For the text-containing cell, return its midpoint in (x, y) coordinate format. 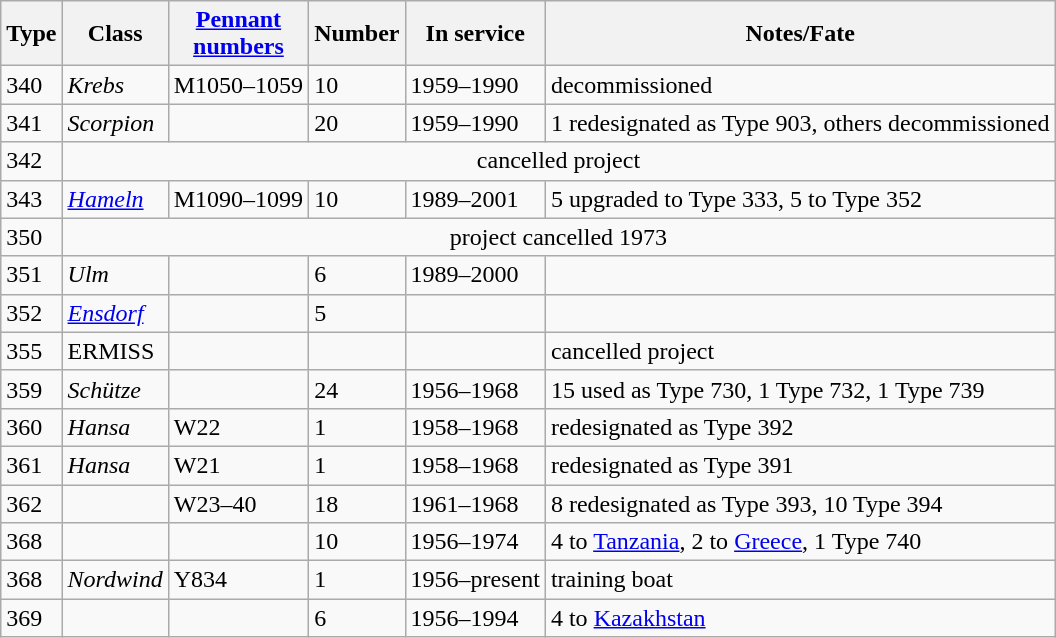
Krebs (115, 85)
Y834 (238, 580)
361 (32, 465)
1956–1974 (475, 542)
1989–2000 (475, 275)
369 (32, 618)
4 to Kazakhstan (800, 618)
360 (32, 427)
Ulm (115, 275)
Ensdorf (115, 313)
5 upgraded to Type 333, 5 to Type 352 (800, 199)
355 (32, 351)
1989–2001 (475, 199)
15 used as Type 730, 1 Type 732, 1 Type 739 (800, 389)
W21 (238, 465)
Schütze (115, 389)
M1050–1059 (238, 85)
training boat (800, 580)
4 to Tanzania, 2 to Greece, 1 Type 740 (800, 542)
18 (357, 503)
5 (357, 313)
Notes/Fate (800, 34)
340 (32, 85)
Hameln (115, 199)
350 (32, 237)
1956–1968 (475, 389)
Number (357, 34)
redesignated as Type 392 (800, 427)
352 (32, 313)
24 (357, 389)
decommissioned (800, 85)
W22 (238, 427)
8 redesignated as Type 393, 10 Type 394 (800, 503)
1956–present (475, 580)
Pennantnumbers (238, 34)
In service (475, 34)
20 (357, 123)
343 (32, 199)
Class (115, 34)
Scorpion (115, 123)
redesignated as Type 391 (800, 465)
ERMISS (115, 351)
M1090–1099 (238, 199)
project cancelled 1973 (558, 237)
342 (32, 161)
362 (32, 503)
341 (32, 123)
Nordwind (115, 580)
Type (32, 34)
351 (32, 275)
1 redesignated as Type 903, others decommissioned (800, 123)
1956–1994 (475, 618)
1961–1968 (475, 503)
359 (32, 389)
W23–40 (238, 503)
